Return the [X, Y] coordinate for the center point of the cell that contains the specified text.  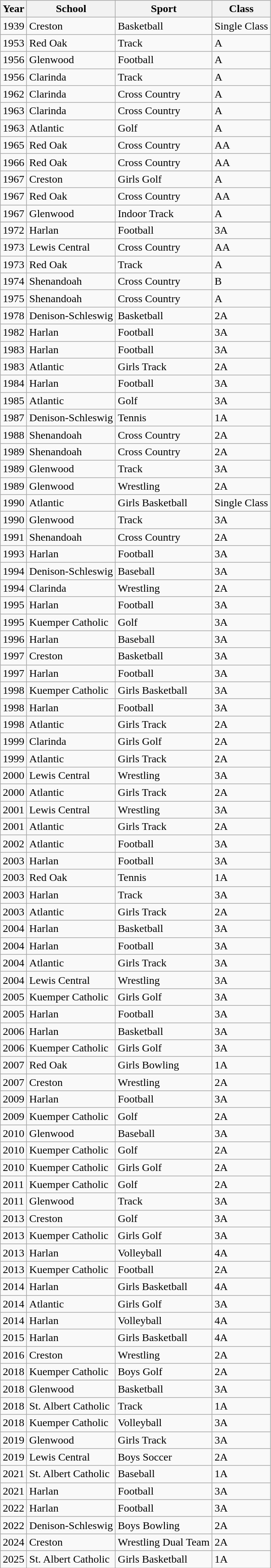
Class [241, 9]
Boys Golf [164, 1372]
2025 [13, 1559]
Boys Bowling [164, 1525]
1984 [13, 384]
Year [13, 9]
1985 [13, 401]
Sport [164, 9]
Wrestling Dual Team [164, 1542]
2016 [13, 1355]
1962 [13, 94]
1988 [13, 435]
2002 [13, 844]
1972 [13, 231]
1974 [13, 282]
2024 [13, 1542]
2015 [13, 1338]
1953 [13, 43]
1939 [13, 26]
1966 [13, 162]
1982 [13, 333]
1996 [13, 639]
1991 [13, 537]
Boys Soccer [164, 1457]
1965 [13, 145]
B [241, 282]
1978 [13, 316]
1987 [13, 418]
1993 [13, 554]
Indoor Track [164, 214]
1975 [13, 299]
School [71, 9]
Girls Bowling [164, 1065]
